Identify which cell holds the provided text, then report its (X, Y) central coordinate. 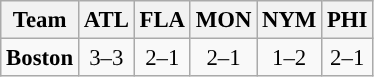
3–3 (106, 58)
ATL (106, 20)
Boston (40, 58)
1–2 (290, 58)
FLA (162, 20)
PHI (348, 20)
Team (40, 20)
NYM (290, 20)
MON (223, 20)
